Return the (X, Y) coordinate for the center point of the cell that contains the specified text.  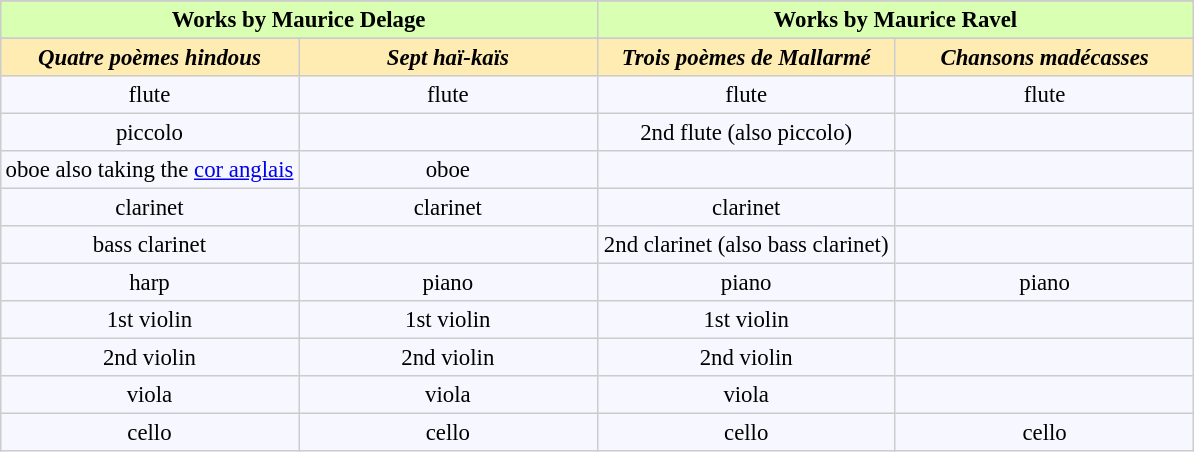
oboe (448, 170)
Sept haï-kaïs (448, 57)
2nd clarinet (also bass clarinet) (746, 245)
Works by Maurice Ravel (896, 20)
Works by Maurice Delage (298, 20)
bass clarinet (149, 245)
2nd flute (also piccolo) (746, 132)
Trois poèmes de Mallarmé (746, 57)
Quatre poèmes hindous (149, 57)
piccolo (149, 132)
harp (149, 282)
Chansons madécasses (1044, 57)
oboe also taking the cor anglais (149, 170)
